Return [x, y] of the center of cell containing provided text 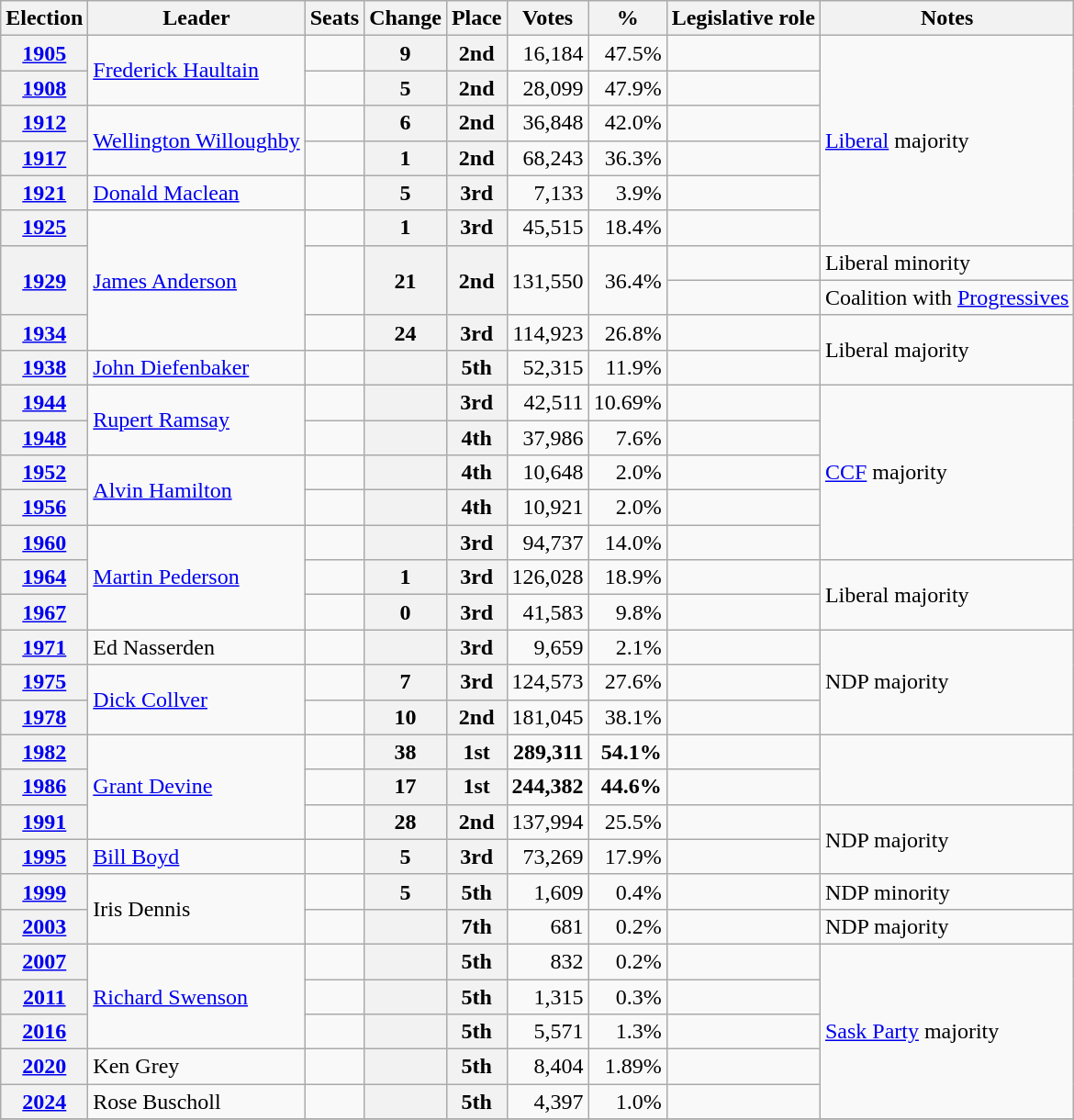
1971 [44, 647]
1938 [44, 367]
Leader [196, 18]
1921 [44, 193]
124,573 [547, 682]
1,609 [547, 891]
Martin Pederson [196, 577]
7.6% [628, 438]
1912 [44, 123]
45,515 [547, 228]
0.3% [628, 996]
28 [406, 822]
10,921 [547, 508]
16,184 [547, 53]
Bill Boyd [196, 857]
244,382 [547, 787]
Sask Party majority [946, 1031]
3.9% [628, 193]
Place [476, 18]
18.4% [628, 228]
73,269 [547, 857]
10 [406, 717]
1991 [44, 822]
36.4% [628, 280]
1.89% [628, 1067]
1967 [44, 612]
10,648 [547, 473]
68,243 [547, 158]
47.5% [628, 53]
1975 [44, 682]
1908 [44, 88]
44.6% [628, 787]
24 [406, 332]
Seats [334, 18]
42.0% [628, 123]
5,571 [547, 1032]
47.9% [628, 88]
14.0% [628, 543]
9.8% [628, 612]
6 [406, 123]
17.9% [628, 857]
NDP minority [946, 891]
1986 [44, 787]
2024 [44, 1102]
% [628, 18]
114,923 [547, 332]
131,550 [547, 280]
2016 [44, 1032]
1960 [44, 543]
Ken Grey [196, 1067]
1995 [44, 857]
1982 [44, 752]
94,737 [547, 543]
1952 [44, 473]
1917 [44, 158]
11.9% [628, 367]
10.69% [628, 402]
137,994 [547, 822]
1905 [44, 53]
38 [406, 752]
42,511 [547, 402]
1948 [44, 438]
1925 [44, 228]
832 [547, 961]
9 [406, 53]
54.1% [628, 752]
21 [406, 280]
Votes [547, 18]
9,659 [547, 647]
Legislative role [744, 18]
25.5% [628, 822]
Grant Devine [196, 787]
1934 [44, 332]
Election [44, 18]
2003 [44, 926]
1929 [44, 280]
181,045 [547, 717]
8,404 [547, 1067]
18.9% [628, 577]
1956 [44, 508]
Alvin Hamilton [196, 490]
Notes [946, 18]
0.4% [628, 891]
2007 [44, 961]
Liberal minority [946, 263]
7th [476, 926]
2011 [44, 996]
1944 [44, 402]
1964 [44, 577]
1,315 [547, 996]
36.3% [628, 158]
52,315 [547, 367]
Ed Nasserden [196, 647]
681 [547, 926]
CCF majority [946, 472]
27.6% [628, 682]
Rupert Ramsay [196, 420]
126,028 [547, 577]
Coalition with Progressives [946, 297]
26.8% [628, 332]
41,583 [547, 612]
2020 [44, 1067]
289,311 [547, 752]
Dick Collver [196, 700]
Richard Swenson [196, 996]
7,133 [547, 193]
1.0% [628, 1102]
Frederick Haultain [196, 71]
1.3% [628, 1032]
2.1% [628, 647]
James Anderson [196, 280]
17 [406, 787]
4,397 [547, 1102]
1999 [44, 891]
37,986 [547, 438]
Iris Dennis [196, 909]
1978 [44, 717]
Wellington Willoughby [196, 140]
John Diefenbaker [196, 367]
Rose Buscholl [196, 1102]
28,099 [547, 88]
0 [406, 612]
38.1% [628, 717]
7 [406, 682]
Change [406, 18]
Donald Maclean [196, 193]
36,848 [547, 123]
